Find where the given text appears and provide that cell's center as [x, y] coordinate. 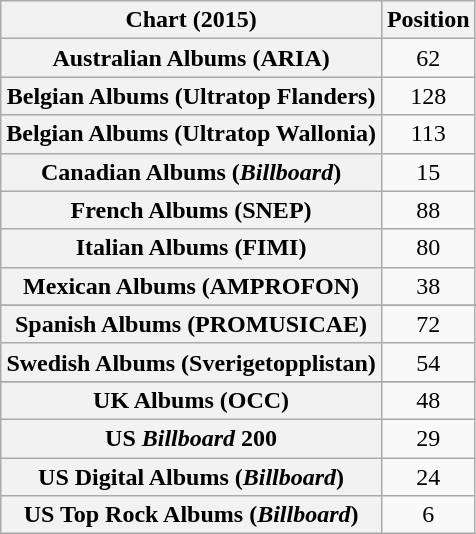
15 [428, 172]
88 [428, 210]
UK Albums (OCC) [192, 400]
Chart (2015) [192, 20]
72 [428, 324]
Position [428, 20]
113 [428, 134]
54 [428, 362]
Canadian Albums (Billboard) [192, 172]
24 [428, 477]
128 [428, 96]
29 [428, 438]
Australian Albums (ARIA) [192, 58]
Belgian Albums (Ultratop Wallonia) [192, 134]
US Top Rock Albums (Billboard) [192, 515]
6 [428, 515]
Mexican Albums (AMPROFON) [192, 286]
US Digital Albums (Billboard) [192, 477]
US Billboard 200 [192, 438]
Spanish Albums (PROMUSICAE) [192, 324]
Swedish Albums (Sverigetopplistan) [192, 362]
62 [428, 58]
80 [428, 248]
Belgian Albums (Ultratop Flanders) [192, 96]
Italian Albums (FIMI) [192, 248]
French Albums (SNEP) [192, 210]
48 [428, 400]
38 [428, 286]
